Provide the [x, y] coordinate of the cell's center where the given text is located.  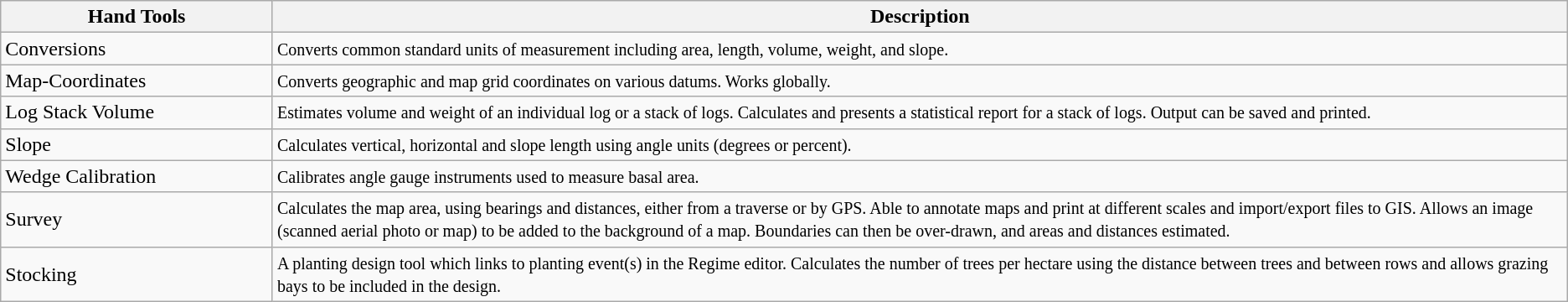
Description [920, 17]
Slope [137, 144]
Map-Coordinates [137, 81]
Conversions [137, 49]
Calculates vertical, horizontal and slope length using angle units (degrees or percent). [920, 144]
Calibrates angle gauge instruments used to measure basal area. [920, 176]
Log Stack Volume [137, 112]
Hand Tools [137, 17]
Wedge Calibration [137, 176]
Stocking [137, 273]
Converts common standard units of measurement including area, length, volume, weight, and slope. [920, 49]
Survey [137, 220]
Converts geographic and map grid coordinates on various datums. Works globally. [920, 81]
